Output the [X, Y] coordinate of the center of the cell containing the given text.  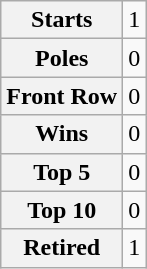
Poles [62, 58]
Front Row [62, 96]
Retired [62, 248]
Wins [62, 134]
Top 10 [62, 210]
Top 5 [62, 172]
Starts [62, 20]
